Extract the (X, Y) coordinate from the center of the cell holding the provided text.  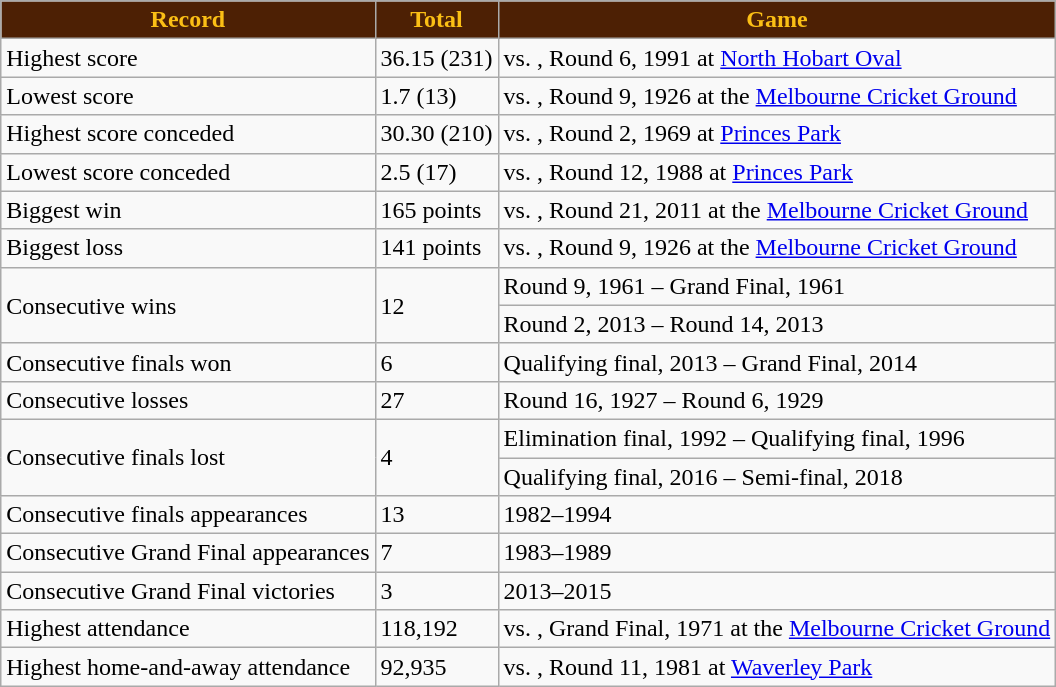
141 points (436, 248)
Consecutive wins (188, 305)
Consecutive finals appearances (188, 515)
Highest home-and-away attendance (188, 667)
Game (777, 20)
Qualifying final, 2013 – Grand Final, 2014 (777, 362)
vs. , Round 21, 2011 at the Melbourne Cricket Ground (777, 210)
1982–1994 (777, 515)
1.7 (13) (436, 96)
30.30 (210) (436, 134)
Consecutive Grand Final victories (188, 591)
Lowest score (188, 96)
vs. , Round 11, 1981 at Waverley Park (777, 667)
Consecutive losses (188, 400)
2.5 (17) (436, 172)
Consecutive finals lost (188, 457)
Round 9, 1961 – Grand Final, 1961 (777, 286)
6 (436, 362)
Biggest win (188, 210)
3 (436, 591)
12 (436, 305)
Round 2, 2013 – Round 14, 2013 (777, 324)
27 (436, 400)
vs. , Round 12, 1988 at Princes Park (777, 172)
36.15 (231) (436, 58)
vs. , Round 6, 1991 at North Hobart Oval (777, 58)
Elimination final, 1992 – Qualifying final, 1996 (777, 438)
2013–2015 (777, 591)
7 (436, 553)
Consecutive Grand Final appearances (188, 553)
92,935 (436, 667)
1983–1989 (777, 553)
Total (436, 20)
4 (436, 457)
vs. , Round 2, 1969 at Princes Park (777, 134)
Lowest score conceded (188, 172)
Record (188, 20)
13 (436, 515)
118,192 (436, 629)
Highest attendance (188, 629)
Round 16, 1927 – Round 6, 1929 (777, 400)
Consecutive finals won (188, 362)
Biggest loss (188, 248)
Highest score (188, 58)
Qualifying final, 2016 – Semi-final, 2018 (777, 477)
vs. , Grand Final, 1971 at the Melbourne Cricket Ground (777, 629)
165 points (436, 210)
Highest score conceded (188, 134)
